Provide the [X, Y] coordinate of the cell's center where the given text is located.  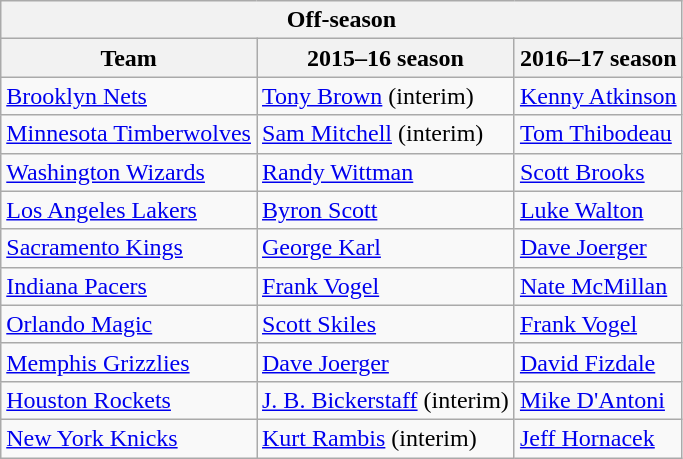
Mike D'Antoni [598, 400]
Orlando Magic [129, 324]
Off-season [342, 20]
Minnesota Timberwolves [129, 134]
Brooklyn Nets [129, 96]
Nate McMillan [598, 286]
Los Angeles Lakers [129, 210]
Houston Rockets [129, 400]
George Karl [385, 248]
New York Knicks [129, 438]
Tom Thibodeau [598, 134]
Scott Brooks [598, 172]
J. B. Bickerstaff (interim) [385, 400]
2016–17 season [598, 58]
Tony Brown (interim) [385, 96]
Memphis Grizzlies [129, 362]
Kenny Atkinson [598, 96]
Sam Mitchell (interim) [385, 134]
Washington Wizards [129, 172]
Scott Skiles [385, 324]
Kurt Rambis (interim) [385, 438]
Indiana Pacers [129, 286]
Team [129, 58]
Jeff Hornacek [598, 438]
2015–16 season [385, 58]
Byron Scott [385, 210]
Sacramento Kings [129, 248]
Randy Wittman [385, 172]
David Fizdale [598, 362]
Luke Walton [598, 210]
